Locate the cell with the specified text and output its (x, y) center coordinate. 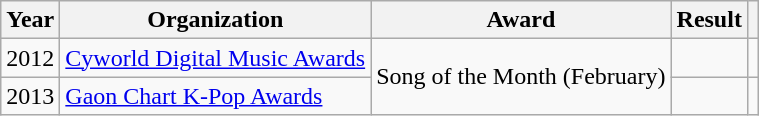
Organization (216, 20)
Gaon Chart K-Pop Awards (216, 96)
2013 (30, 96)
Cyworld Digital Music Awards (216, 58)
2012 (30, 58)
Award (521, 20)
Result (709, 20)
Year (30, 20)
Song of the Month (February) (521, 77)
